Output the [X, Y] coordinate of the center of the cell containing the given text.  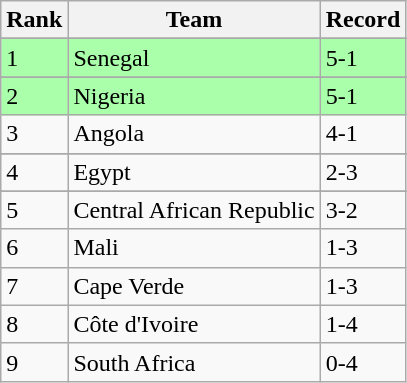
3 [34, 134]
6 [34, 248]
4-1 [363, 134]
Côte d'Ivoire [194, 324]
Angola [194, 134]
9 [34, 362]
South Africa [194, 362]
3-2 [363, 210]
Cape Verde [194, 286]
Record [363, 20]
7 [34, 286]
Rank [34, 20]
2 [34, 96]
Nigeria [194, 96]
Senegal [194, 58]
Central African Republic [194, 210]
2-3 [363, 172]
Mali [194, 248]
0-4 [363, 362]
1-4 [363, 324]
4 [34, 172]
Team [194, 20]
Egypt [194, 172]
1 [34, 58]
8 [34, 324]
5 [34, 210]
